Return (x, y) of the center of cell containing provided text 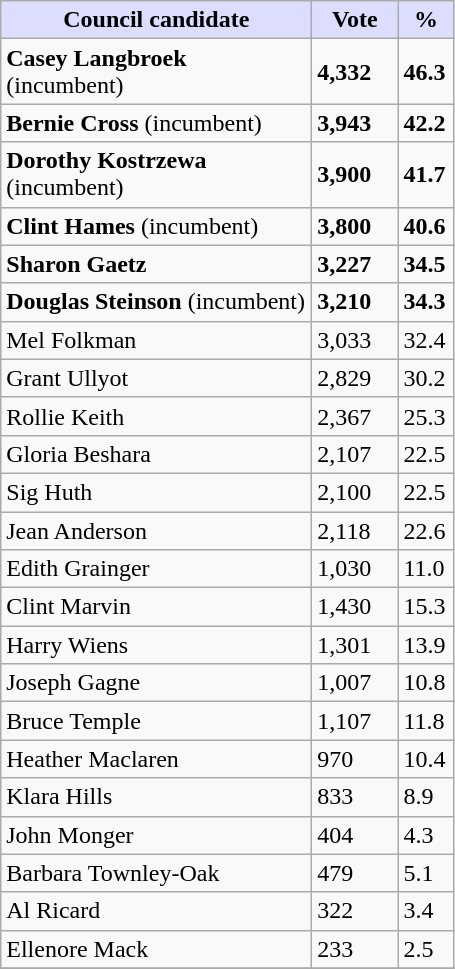
Bernie Cross (incumbent) (156, 123)
833 (355, 797)
1,301 (355, 645)
Council candidate (156, 20)
34.3 (426, 302)
1,107 (355, 721)
11.0 (426, 569)
30.2 (426, 378)
2,367 (355, 416)
Dorothy Kostrzewa (incumbent) (156, 174)
Clint Marvin (156, 607)
11.8 (426, 721)
41.7 (426, 174)
10.4 (426, 759)
15.3 (426, 607)
Bruce Temple (156, 721)
3,033 (355, 340)
Grant Ullyot (156, 378)
Gloria Beshara (156, 454)
% (426, 20)
Edith Grainger (156, 569)
Klara Hills (156, 797)
233 (355, 949)
Jean Anderson (156, 531)
46.3 (426, 72)
Barbara Townley-Oak (156, 873)
13.9 (426, 645)
Rollie Keith (156, 416)
Al Ricard (156, 911)
22.6 (426, 531)
1,007 (355, 683)
404 (355, 835)
Sig Huth (156, 492)
3,900 (355, 174)
3,800 (355, 226)
Harry Wiens (156, 645)
Casey Langbroek (incumbent) (156, 72)
10.8 (426, 683)
34.5 (426, 264)
5.1 (426, 873)
Clint Hames (incumbent) (156, 226)
3,210 (355, 302)
42.2 (426, 123)
32.4 (426, 340)
479 (355, 873)
2,829 (355, 378)
2,107 (355, 454)
8.9 (426, 797)
1,430 (355, 607)
2,118 (355, 531)
3.4 (426, 911)
2.5 (426, 949)
Ellenore Mack (156, 949)
Vote (355, 20)
322 (355, 911)
40.6 (426, 226)
Mel Folkman (156, 340)
Heather Maclaren (156, 759)
Joseph Gagne (156, 683)
John Monger (156, 835)
3,943 (355, 123)
4.3 (426, 835)
Sharon Gaetz (156, 264)
Douglas Steinson (incumbent) (156, 302)
970 (355, 759)
1,030 (355, 569)
25.3 (426, 416)
3,227 (355, 264)
4,332 (355, 72)
2,100 (355, 492)
